For the text-containing cell, return its midpoint in (x, y) coordinate format. 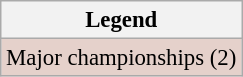
Major championships (2) (122, 58)
Legend (122, 20)
